Determine the [x, y] coordinate at the center of the cell enclosing the given text.  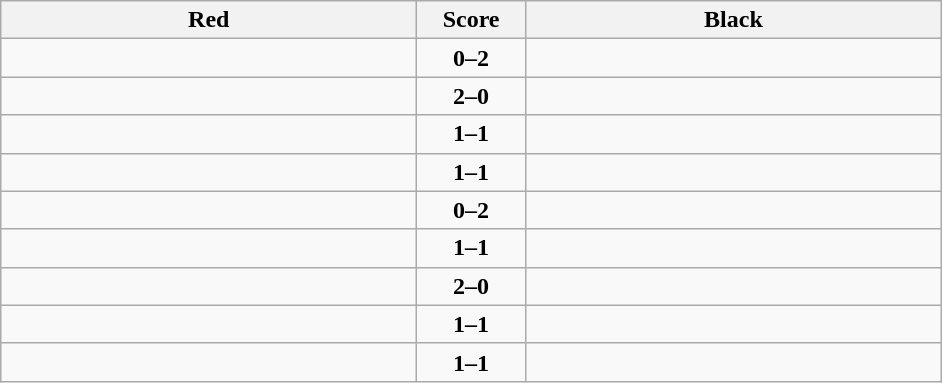
Score [472, 20]
Black [733, 20]
Red [209, 20]
